Search for the cell housing the specified text and yield its [X, Y] center coordinate. 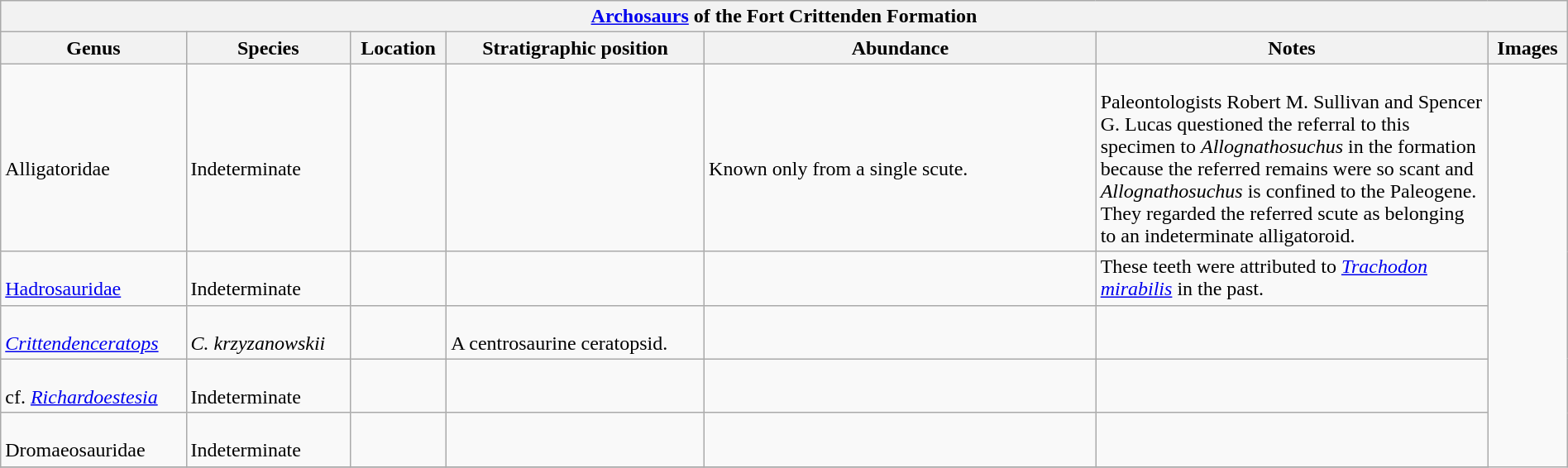
Alligatoridae [93, 157]
Crittendenceratops [93, 332]
Stratigraphic position [576, 48]
Images [1527, 48]
Archosaurs of the Fort Crittenden Formation [784, 17]
A centrosaurine ceratopsid. [576, 332]
Location [399, 48]
Dromaeosauridae [93, 440]
Genus [93, 48]
Abundance [901, 48]
Notes [1292, 48]
Species [268, 48]
cf. Richardoestesia [93, 385]
Hadrosauridae [93, 278]
These teeth were attributed to Trachodon mirabilis in the past. [1292, 278]
C. krzyzanowskii [268, 332]
Known only from a single scute. [901, 157]
